Scan for the cell matching the given text and deliver its (x, y) coordinate at center. 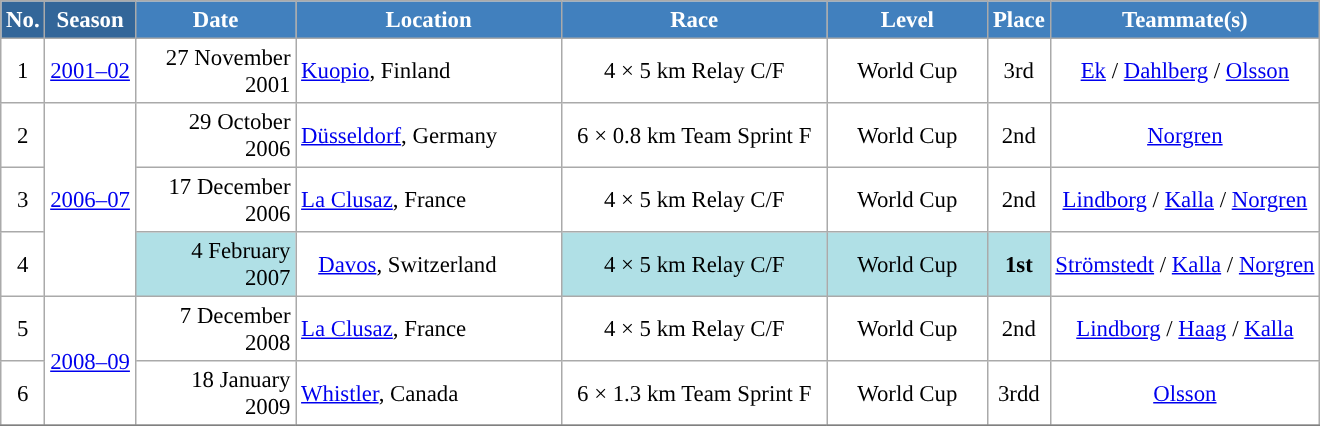
1st (1019, 264)
2 (23, 136)
Davos, Switzerland (429, 264)
7 December 2008 (216, 330)
29 October 2006 (216, 136)
2006–07 (90, 200)
3 (23, 200)
27 November 2001 (216, 72)
6 × 0.8 km Team Sprint F (694, 136)
Lindborg / Kalla / Norgren (1185, 200)
2001–02 (90, 72)
Ek / Dahlberg / Olsson (1185, 72)
2008–09 (90, 362)
Place (1019, 20)
4 (23, 264)
4 February 2007 (216, 264)
Season (90, 20)
5 (23, 330)
Level (908, 20)
3rd (1019, 72)
Race (694, 20)
Teammate(s) (1185, 20)
Lindborg / Haag / Kalla (1185, 330)
Location (429, 20)
1 (23, 72)
No. (23, 20)
Norgren (1185, 136)
Düsseldorf, Germany (429, 136)
Kuopio, Finland (429, 72)
17 December 2006 (216, 200)
Date (216, 20)
Strömstedt / Kalla / Norgren (1185, 264)
